For the text-containing cell, return its midpoint in [X, Y] coordinate format. 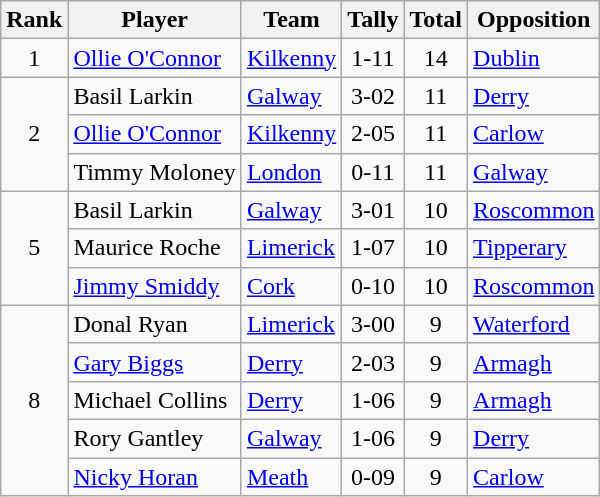
2-05 [373, 134]
Timmy Moloney [155, 172]
Opposition [534, 20]
1 [34, 58]
Player [155, 20]
Michael Collins [155, 400]
Meath [291, 477]
1-07 [373, 248]
Jimmy Smiddy [155, 286]
Tally [373, 20]
3-02 [373, 96]
Rank [34, 20]
0-10 [373, 286]
Tipperary [534, 248]
14 [436, 58]
London [291, 172]
0-09 [373, 477]
2 [34, 134]
5 [34, 248]
Total [436, 20]
Maurice Roche [155, 248]
3-00 [373, 324]
Team [291, 20]
3-01 [373, 210]
0-11 [373, 172]
2-03 [373, 362]
1-11 [373, 58]
8 [34, 400]
Donal Ryan [155, 324]
Nicky Horan [155, 477]
Gary Biggs [155, 362]
Dublin [534, 58]
Rory Gantley [155, 438]
Waterford [534, 324]
Cork [291, 286]
